Search for the cell housing the specified text and yield its [x, y] center coordinate. 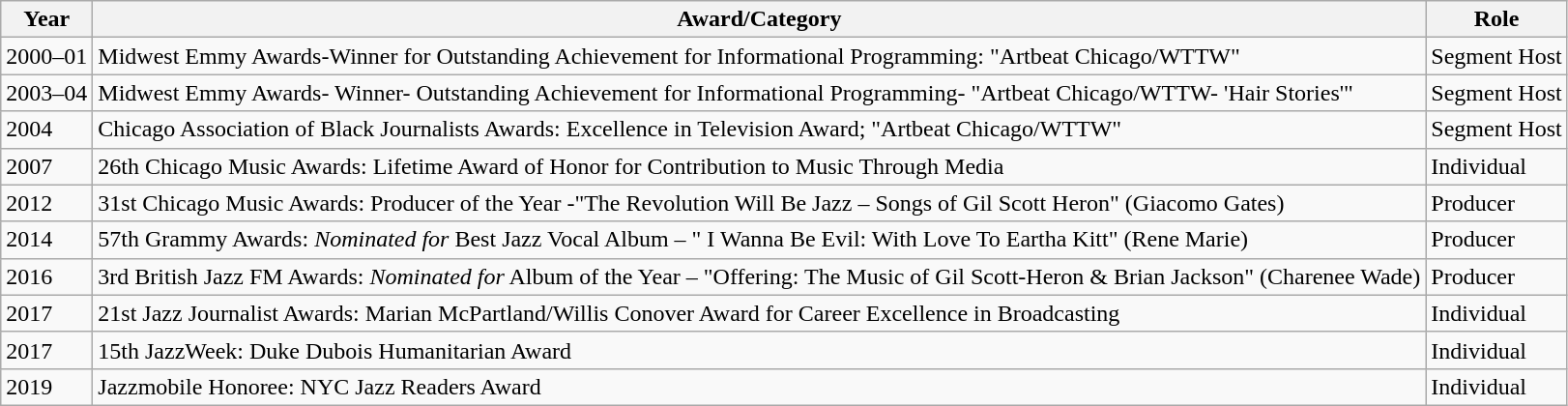
2004 [46, 130]
Award/Category [760, 19]
2003–04 [46, 93]
31st Chicago Music Awards: Producer of the Year -"The Revolution Will Be Jazz – Songs of Gil Scott Heron" (Giacomo Gates) [760, 203]
2012 [46, 203]
Midwest Emmy Awards- Winner- Outstanding Achievement for Informational Programming- "Artbeat Chicago/WTTW- 'Hair Stories'" [760, 93]
2014 [46, 240]
57th Grammy Awards: Nominated for Best Jazz Vocal Album – " I Wanna Be Evil: With Love To Eartha Kitt" (Rene Marie) [760, 240]
Year [46, 19]
Jazzmobile Honoree: NYC Jazz Readers Award [760, 387]
15th JazzWeek: Duke Dubois Humanitarian Award [760, 350]
21st Jazz Journalist Awards: Marian McPartland/Willis Conover Award for Career Excellence in Broadcasting [760, 313]
Role [1496, 19]
2007 [46, 166]
Midwest Emmy Awards-Winner for Outstanding Achievement for Informational Programming: "Artbeat Chicago/WTTW" [760, 56]
26th Chicago Music Awards: Lifetime Award of Honor for Contribution to Music Through Media [760, 166]
2000–01 [46, 56]
Chicago Association of Black Journalists Awards: Excellence in Television Award; "Artbeat Chicago/WTTW" [760, 130]
2016 [46, 276]
3rd British Jazz FM Awards: Nominated for Album of the Year – "Offering: The Music of Gil Scott-Heron & Brian Jackson" (Charenee Wade) [760, 276]
2019 [46, 387]
